Return the [x, y] coordinate for the center point of the cell that contains the specified text.  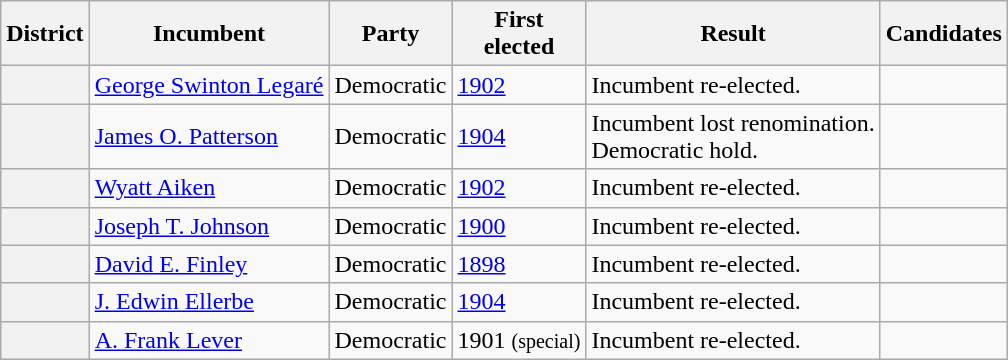
1901 (special) [519, 340]
Incumbent lost renomination.Democratic hold. [733, 136]
Firstelected [519, 34]
District [45, 34]
Wyatt Aiken [209, 188]
Candidates [944, 34]
1900 [519, 226]
Incumbent [209, 34]
1898 [519, 264]
J. Edwin Ellerbe [209, 302]
Result [733, 34]
Party [390, 34]
A. Frank Lever [209, 340]
David E. Finley [209, 264]
James O. Patterson [209, 136]
George Swinton Legaré [209, 85]
Joseph T. Johnson [209, 226]
